Search for the cell housing the specified text and yield its (X, Y) center coordinate. 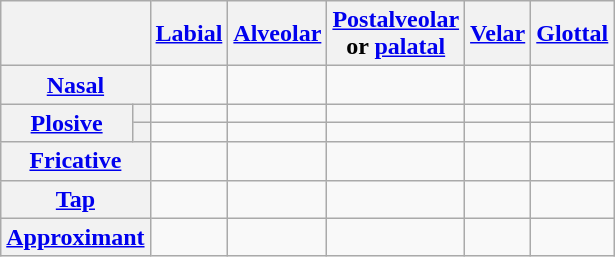
Glottal (572, 34)
Nasal (76, 85)
Velar (498, 34)
Alveolar (278, 34)
Fricative (76, 161)
Plosive (67, 123)
Postalveolaror palatal (396, 34)
Labial (189, 34)
Tap (76, 199)
Approximant (76, 237)
